Extract the [x, y] coordinate from the center of the cell holding the provided text.  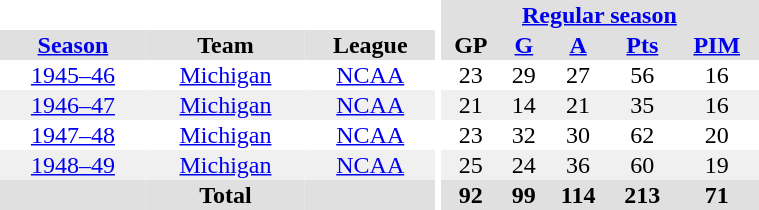
25 [470, 165]
36 [578, 165]
19 [716, 165]
G [524, 45]
Regular season [599, 15]
14 [524, 105]
Pts [642, 45]
32 [524, 135]
30 [578, 135]
1948–49 [73, 165]
114 [578, 195]
213 [642, 195]
1947–48 [73, 135]
1946–47 [73, 105]
35 [642, 105]
29 [524, 75]
71 [716, 195]
PIM [716, 45]
Season [73, 45]
56 [642, 75]
92 [470, 195]
League [370, 45]
Team [226, 45]
99 [524, 195]
20 [716, 135]
27 [578, 75]
GP [470, 45]
1945–46 [73, 75]
60 [642, 165]
62 [642, 135]
24 [524, 165]
A [578, 45]
Total [226, 195]
